From the cell containing the given text, extract its center point as (X, Y) coordinate. 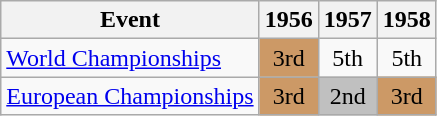
1956 (288, 20)
1958 (406, 20)
2nd (348, 96)
European Championships (130, 96)
Event (130, 20)
World Championships (130, 58)
1957 (348, 20)
